Scan for the cell matching the given text and deliver its [x, y] coordinate at center. 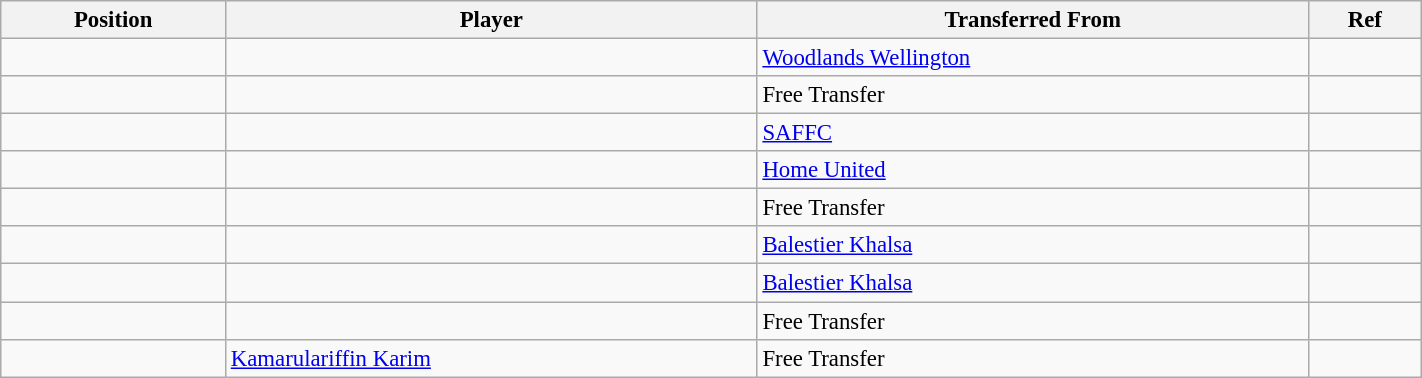
Ref [1364, 20]
Position [114, 20]
Transferred From [1032, 20]
Kamarulariffin Karim [491, 358]
SAFFC [1032, 133]
Woodlands Wellington [1032, 58]
Home United [1032, 170]
Player [491, 20]
